Return the [X, Y] coordinate for the center point of the cell that contains the specified text.  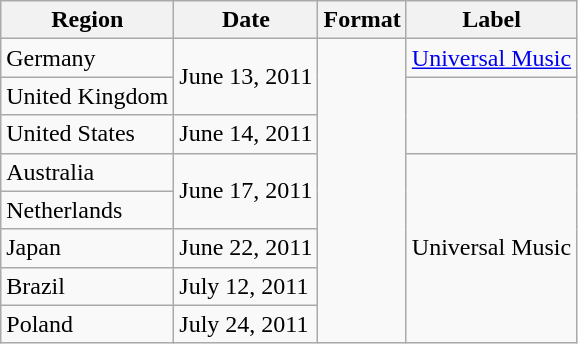
June 22, 2011 [246, 248]
Region [88, 20]
Date [246, 20]
Brazil [88, 286]
Netherlands [88, 210]
Australia [88, 172]
United Kingdom [88, 96]
July 12, 2011 [246, 286]
June 17, 2011 [246, 191]
July 24, 2011 [246, 324]
Poland [88, 324]
June 14, 2011 [246, 134]
United States [88, 134]
Format [362, 20]
June 13, 2011 [246, 77]
Label [491, 20]
Germany [88, 58]
Japan [88, 248]
